Return the [x, y] coordinate for the center point of the cell that contains the specified text.  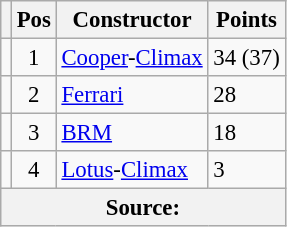
2 [34, 95]
Cooper-Climax [132, 58]
1 [34, 58]
BRM [132, 133]
Source: [143, 208]
Constructor [132, 20]
Pos [34, 20]
Lotus-Climax [132, 170]
28 [246, 95]
34 (37) [246, 58]
Points [246, 20]
18 [246, 133]
4 [34, 170]
Ferrari [132, 95]
